Identify which cell holds the provided text, then report its [x, y] central coordinate. 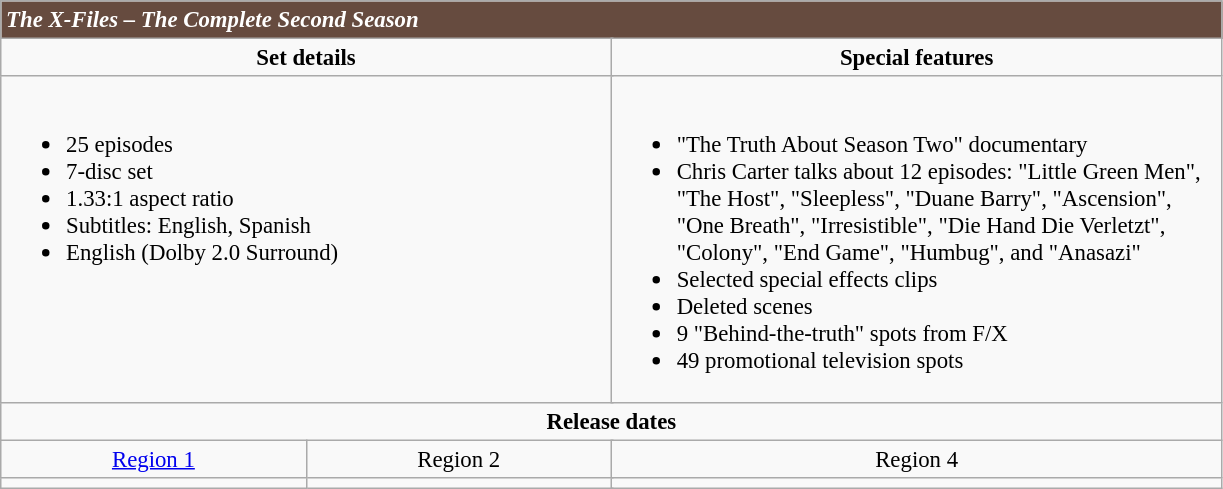
Region 4 [916, 459]
Region 1 [154, 459]
25 episodes7-disc set1.33:1 aspect ratioSubtitles: English, SpanishEnglish (Dolby 2.0 Surround) [306, 239]
Set details [306, 58]
The X-Files – The Complete Second Season [612, 20]
Special features [916, 58]
Release dates [612, 421]
Region 2 [458, 459]
